Determine the (x, y) coordinate at the center of the cell enclosing the given text.  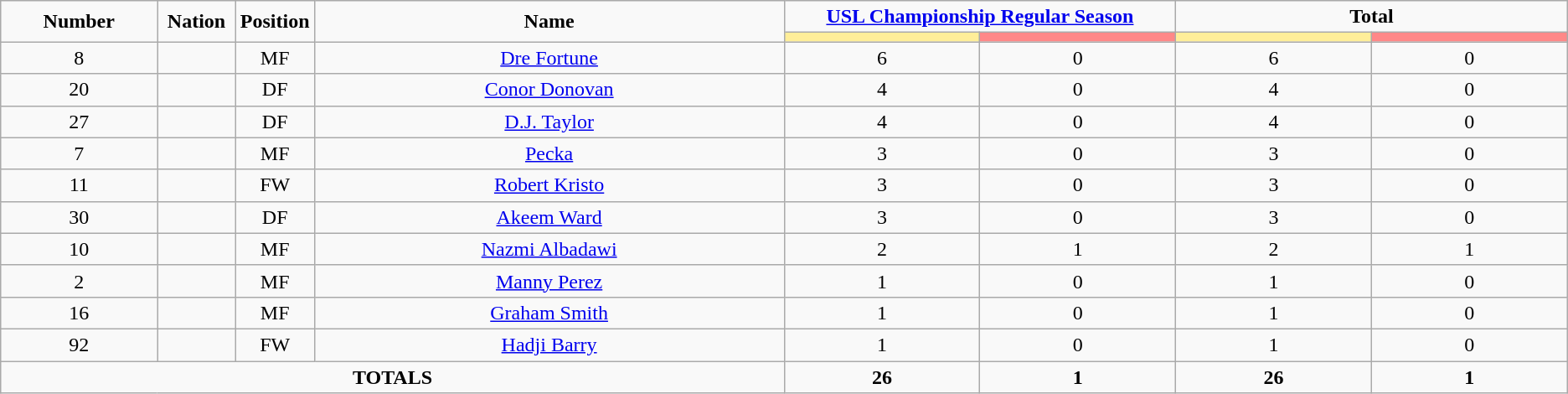
11 (79, 185)
Conor Donovan (549, 90)
Hadji Barry (549, 345)
Nation (197, 22)
Pecka (549, 153)
27 (79, 122)
20 (79, 90)
USL Championship Regular Season (980, 17)
10 (79, 249)
Position (275, 22)
30 (79, 217)
Robert Kristo (549, 185)
TOTALS (392, 376)
Name (549, 22)
Manny Perez (549, 281)
92 (79, 345)
Nazmi Albadawi (549, 249)
7 (79, 153)
Akeem Ward (549, 217)
Total (1372, 17)
16 (79, 313)
Number (79, 22)
Dre Fortune (549, 58)
Graham Smith (549, 313)
D.J. Taylor (549, 122)
8 (79, 58)
